From the cell containing the given text, extract its center point as [X, Y] coordinate. 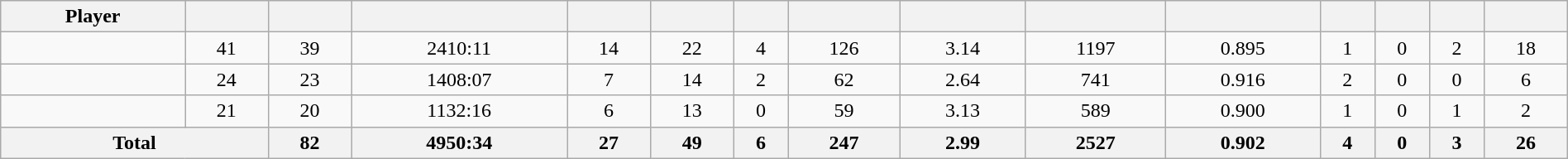
741 [1095, 79]
1132:16 [460, 111]
41 [227, 48]
1197 [1095, 48]
20 [309, 111]
2527 [1095, 142]
7 [609, 79]
13 [691, 111]
27 [609, 142]
1408:07 [460, 79]
126 [844, 48]
26 [1527, 142]
Total [134, 142]
Player [93, 17]
3.14 [963, 48]
23 [309, 79]
0.902 [1244, 142]
0.916 [1244, 79]
2410:11 [460, 48]
3.13 [963, 111]
2.99 [963, 142]
589 [1095, 111]
0.900 [1244, 111]
62 [844, 79]
24 [227, 79]
22 [691, 48]
18 [1527, 48]
21 [227, 111]
59 [844, 111]
4950:34 [460, 142]
2.64 [963, 79]
0.895 [1244, 48]
3 [1456, 142]
39 [309, 48]
247 [844, 142]
49 [691, 142]
82 [309, 142]
